Determine the (X, Y) coordinate at the center of the cell enclosing the given text.  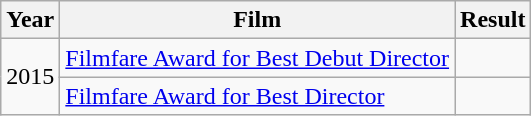
Year (30, 20)
Result (493, 20)
Film (258, 20)
Filmfare Award for Best Director (258, 96)
Filmfare Award for Best Debut Director (258, 58)
2015 (30, 77)
